Extract the [X, Y] coordinate from the center of the cell holding the provided text.  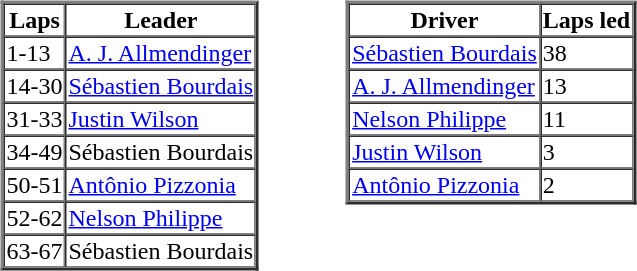
14-30 [35, 86]
11 [586, 118]
2 [586, 184]
Laps [35, 20]
3 [586, 152]
52-62 [35, 218]
34-49 [35, 152]
63-67 [35, 250]
Leader [160, 20]
38 [586, 52]
50-51 [35, 184]
Driver [444, 20]
13 [586, 86]
Laps led [586, 20]
31-33 [35, 118]
1-13 [35, 52]
